Detect which cell encompasses the target text, then output its (X, Y) center coordinate. 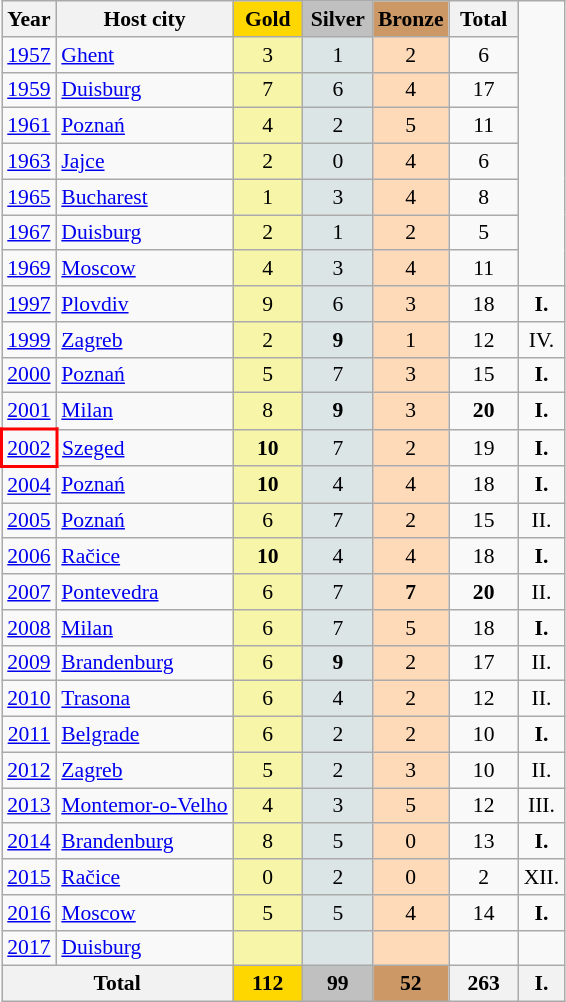
Host city (144, 19)
1969 (30, 269)
2011 (30, 735)
2015 (30, 877)
14 (484, 913)
52 (411, 984)
2000 (30, 375)
III. (542, 806)
2016 (30, 913)
Bucharest (144, 197)
1965 (30, 197)
Year (30, 19)
IV. (542, 340)
Silver (338, 19)
Szeged (144, 448)
19 (484, 448)
1957 (30, 55)
1999 (30, 340)
1967 (30, 233)
Jajce (144, 162)
2008 (30, 628)
XII. (542, 877)
2014 (30, 842)
1997 (30, 304)
2017 (30, 948)
1959 (30, 90)
2004 (30, 485)
Montemor-o-Velho (144, 806)
Gold (268, 19)
Trasona (144, 699)
1961 (30, 126)
2013 (30, 806)
2007 (30, 592)
1963 (30, 162)
Belgrade (144, 735)
2010 (30, 699)
2001 (30, 411)
Plovdiv (144, 304)
Ghent (144, 55)
2002 (30, 448)
112 (268, 984)
2009 (30, 663)
Pontevedra (144, 592)
13 (484, 842)
99 (338, 984)
2012 (30, 770)
2005 (30, 521)
2006 (30, 557)
Bronze (411, 19)
263 (484, 984)
